Find where the given text appears and provide that cell's center as [X, Y] coordinate. 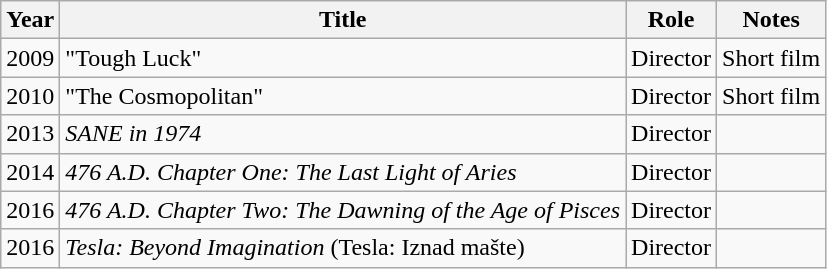
Tesla: Beyond Imagination (Tesla: Iznad mašte) [343, 248]
476 A.D. Chapter Two: The Dawning of the Age of Pisces [343, 210]
"The Cosmopolitan" [343, 96]
2014 [30, 172]
476 A.D. Chapter One: The Last Light of Aries [343, 172]
2010 [30, 96]
Role [672, 20]
Title [343, 20]
2013 [30, 134]
2009 [30, 58]
"Tough Luck" [343, 58]
Year [30, 20]
Notes [772, 20]
SANE in 1974 [343, 134]
